Return the [x, y] coordinate for the center point of the cell that contains the specified text.  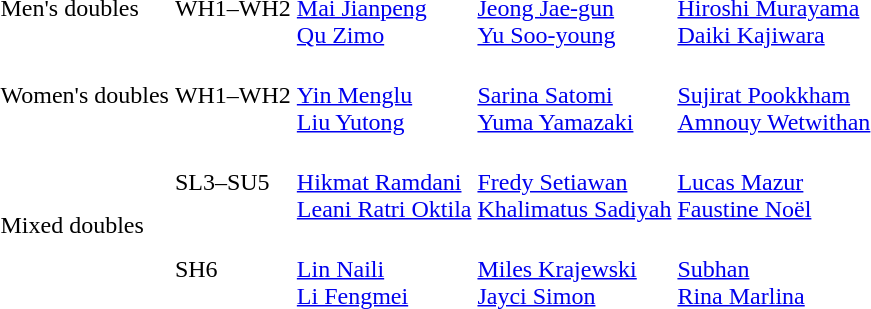
Hikmat RamdaniLeani Ratri Oktila [384, 182]
Fredy SetiawanKhalimatus Sadiyah [574, 182]
WH1–WH2 [232, 95]
Sarina SatomiYuma Yamazaki [574, 95]
Yin MengluLiu Yutong [384, 95]
SL3–SU5 [232, 182]
